Search for the cell housing the specified text and yield its (x, y) center coordinate. 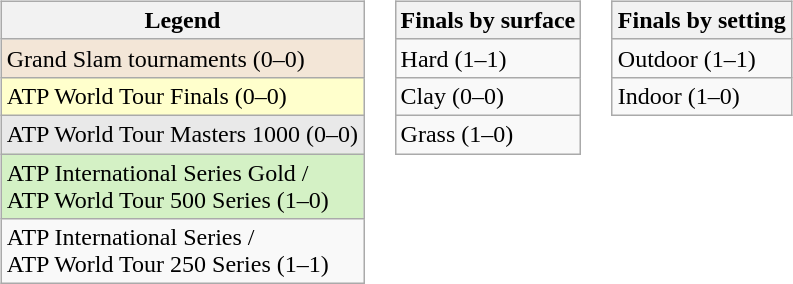
ATP World Tour Finals (0–0) (182, 96)
Finals by setting (702, 20)
ATP World Tour Masters 1000 (0–0) (182, 134)
ATP International Series Gold / ATP World Tour 500 Series (1–0) (182, 186)
Legend (182, 20)
Grand Slam tournaments (0–0) (182, 58)
Indoor (1–0) (702, 96)
Hard (1–1) (488, 58)
Clay (0–0) (488, 96)
Finals by surface (488, 20)
Grass (1–0) (488, 134)
ATP International Series / ATP World Tour 250 Series (1–1) (182, 252)
Outdoor (1–1) (702, 58)
